Determine the [X, Y] coordinate at the center of the cell enclosing the given text.  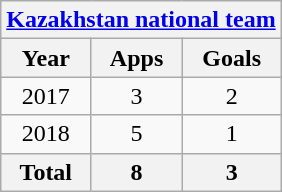
2 [232, 96]
8 [136, 172]
5 [136, 134]
Apps [136, 58]
1 [232, 134]
Year [46, 58]
Goals [232, 58]
Total [46, 172]
Kazakhstan national team [141, 20]
2018 [46, 134]
2017 [46, 96]
